Output the (X, Y) coordinate of the center of the cell containing the given text.  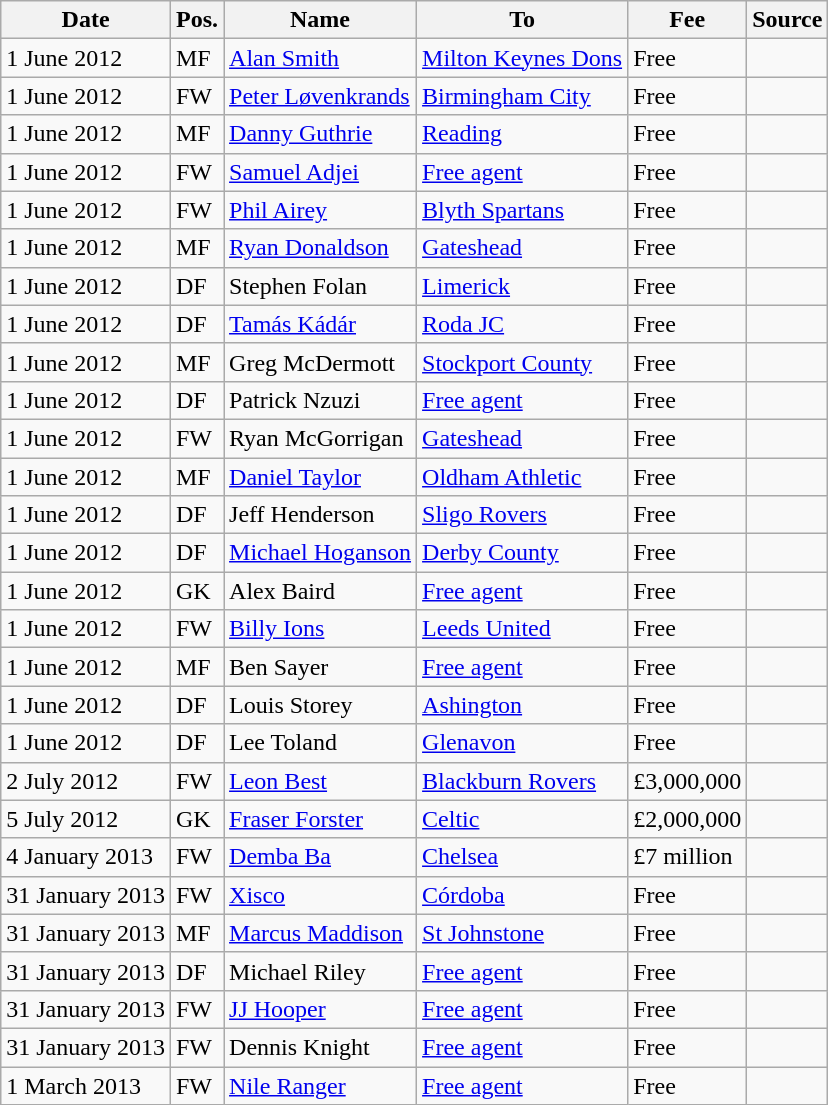
Demba Ba (320, 857)
Stephen Folan (320, 286)
£3,000,000 (688, 781)
Glenavon (522, 743)
Jeff Henderson (320, 515)
JJ Hooper (320, 1009)
Ashington (522, 705)
Leon Best (320, 781)
Birmingham City (522, 96)
Fee (688, 20)
Peter Løvenkrands (320, 96)
Billy Ions (320, 629)
Córdoba (522, 895)
Michael Hoganson (320, 553)
Phil Airey (320, 210)
Samuel Adjei (320, 172)
St Johnstone (522, 933)
Leeds United (522, 629)
Ben Sayer (320, 667)
Dennis Knight (320, 1047)
Xisco (320, 895)
5 July 2012 (86, 819)
Louis Storey (320, 705)
Blackburn Rovers (522, 781)
Marcus Maddison (320, 933)
Lee Toland (320, 743)
Date (86, 20)
Derby County (522, 553)
Celtic (522, 819)
£2,000,000 (688, 819)
Sligo Rovers (522, 515)
Ryan McGorrigan (320, 438)
Roda JC (522, 324)
Nile Ranger (320, 1085)
2 July 2012 (86, 781)
4 January 2013 (86, 857)
Limerick (522, 286)
Alex Baird (320, 591)
Greg McDermott (320, 362)
Reading (522, 134)
Chelsea (522, 857)
To (522, 20)
Stockport County (522, 362)
Tamás Kádár (320, 324)
Name (320, 20)
Fraser Forster (320, 819)
Ryan Donaldson (320, 248)
£7 million (688, 857)
Oldham Athletic (522, 477)
Pos. (196, 20)
Daniel Taylor (320, 477)
Blyth Spartans (522, 210)
Danny Guthrie (320, 134)
Milton Keynes Dons (522, 58)
Patrick Nzuzi (320, 400)
1 March 2013 (86, 1085)
Alan Smith (320, 58)
Michael Riley (320, 971)
Source (788, 20)
